Pinpoint the cell where the given text exists, returning its [X, Y] midpoint coordinate. 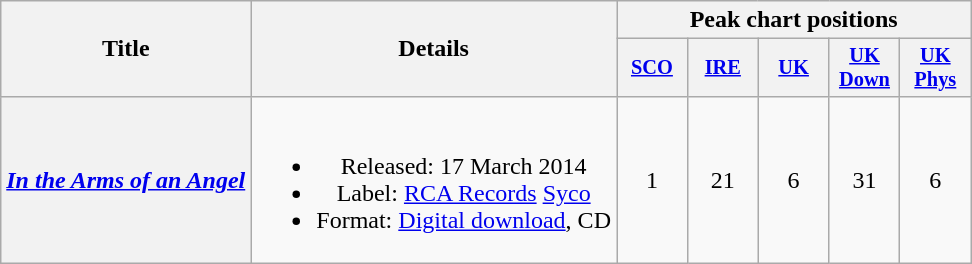
Released: 17 March 2014Label: RCA Records SycoFormat: Digital download, CD [434, 180]
SCO [652, 68]
31 [864, 180]
UK [794, 68]
Peak chart positions [793, 20]
Title [126, 49]
In the Arms of an Angel [126, 180]
IRE [722, 68]
Details [434, 49]
1 [652, 180]
21 [722, 180]
UK Phys [936, 68]
UK Down [864, 68]
